Provide the [x, y] coordinate of the cell's center where the given text is located.  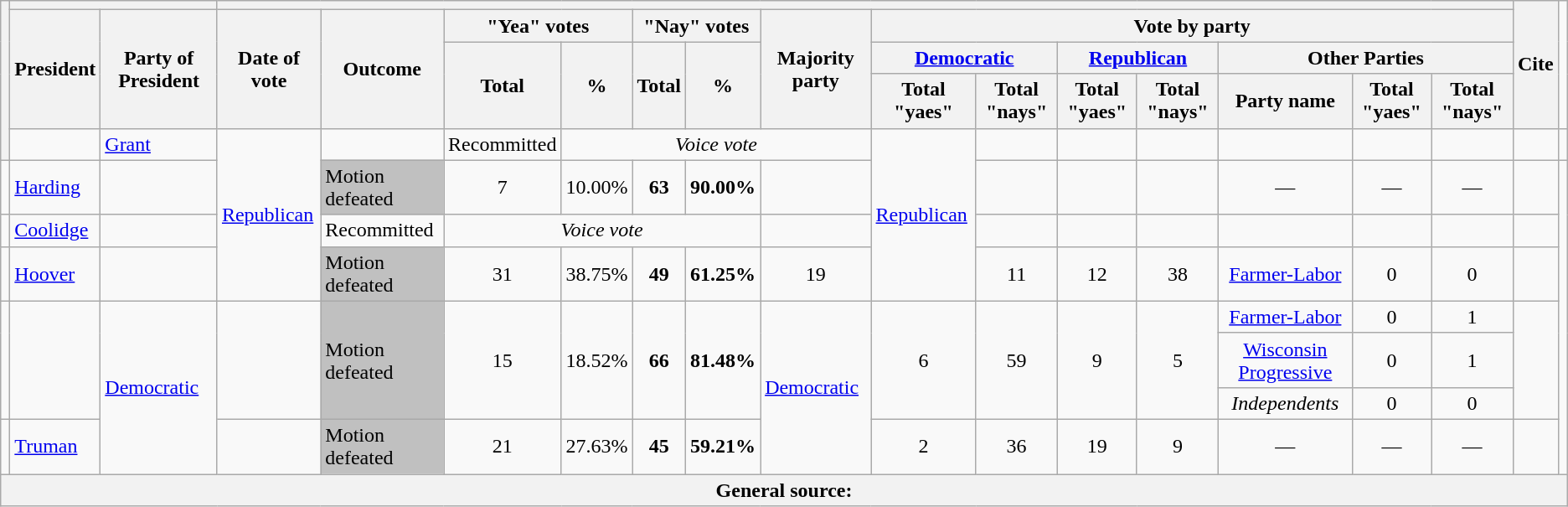
59.21% [724, 446]
"Nay" votes [697, 26]
Independents [1285, 403]
38.75% [596, 273]
2 [923, 446]
6 [923, 360]
81.48% [724, 360]
Hoover [55, 273]
12 [1097, 273]
Grant [159, 144]
27.63% [596, 446]
21 [503, 446]
Party of President [159, 69]
Majority party [816, 69]
63 [659, 188]
31 [503, 273]
Other Parties [1366, 58]
18.52% [596, 360]
45 [659, 446]
Wisconsin Progressive [1285, 360]
Date of vote [268, 69]
7 [503, 188]
Party name [1285, 101]
59 [1017, 360]
Vote by party [1192, 26]
38 [1178, 273]
90.00% [724, 188]
Truman [55, 446]
Harding [55, 188]
President [55, 69]
Coolidge [55, 230]
General source: [784, 490]
36 [1017, 446]
Outcome [382, 69]
11 [1017, 273]
61.25% [724, 273]
Cite [1535, 65]
5 [1178, 360]
15 [503, 360]
49 [659, 273]
"Yea" votes [538, 26]
66 [659, 360]
10.00% [596, 188]
